Capture the cell that displays the provided text and extract its [x, y] central coordinate. 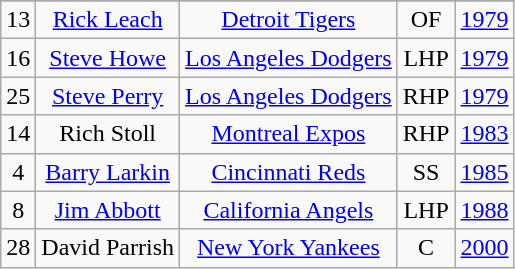
David Parrish [108, 248]
13 [18, 20]
Montreal Expos [289, 134]
California Angels [289, 210]
Steve Howe [108, 58]
28 [18, 248]
14 [18, 134]
SS [426, 172]
C [426, 248]
8 [18, 210]
New York Yankees [289, 248]
Detroit Tigers [289, 20]
OF [426, 20]
1988 [484, 210]
Steve Perry [108, 96]
2000 [484, 248]
16 [18, 58]
Cincinnati Reds [289, 172]
Jim Abbott [108, 210]
Rich Stoll [108, 134]
4 [18, 172]
Rick Leach [108, 20]
25 [18, 96]
1983 [484, 134]
Barry Larkin [108, 172]
1985 [484, 172]
